Find where the given text appears and provide that cell's center as (X, Y) coordinate. 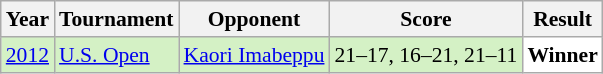
Score (426, 19)
Winner (562, 55)
Year (28, 19)
Opponent (254, 19)
Tournament (116, 19)
21–17, 16–21, 21–11 (426, 55)
U.S. Open (116, 55)
2012 (28, 55)
Result (562, 19)
Kaori Imabeppu (254, 55)
